Pinpoint the cell where the given text exists, returning its [x, y] midpoint coordinate. 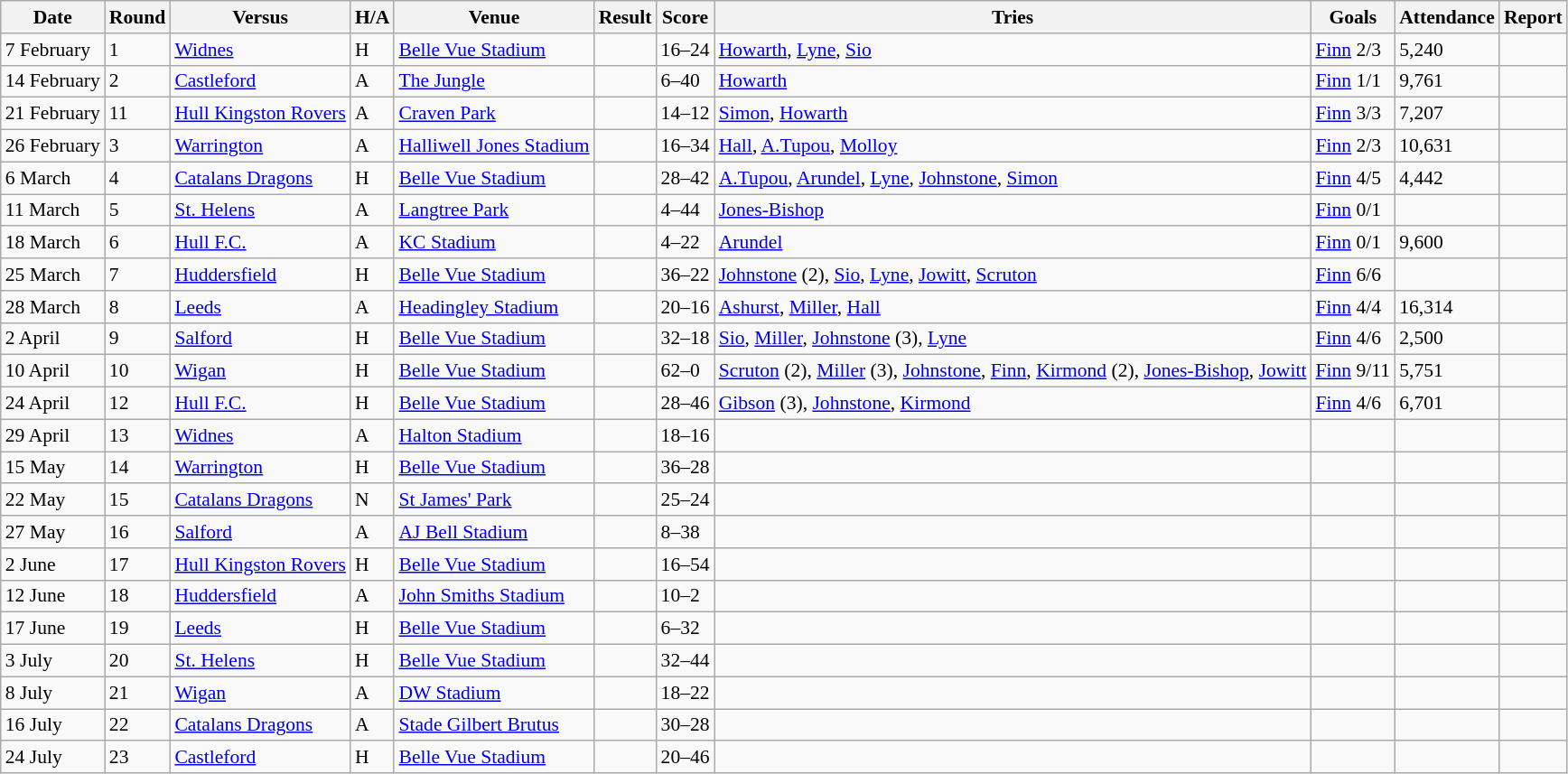
22 May [52, 500]
7 [137, 275]
3 [137, 146]
Simon, Howarth [1013, 114]
36–22 [686, 275]
Report [1534, 17]
19 [137, 629]
5 [137, 210]
20–46 [686, 758]
10–2 [686, 596]
2 [137, 81]
14–12 [686, 114]
26 February [52, 146]
36–28 [686, 468]
8–38 [686, 532]
7 February [52, 50]
8 July [52, 693]
6–40 [686, 81]
28 March [52, 307]
4 [137, 178]
9 [137, 339]
11 March [52, 210]
Arundel [1013, 243]
2,500 [1447, 339]
4,442 [1447, 178]
Langtree Park [493, 210]
Scruton (2), Miller (3), Johnstone, Finn, Kirmond (2), Jones-Bishop, Jowitt [1013, 371]
Result [625, 17]
24 July [52, 758]
16,314 [1447, 307]
Gibson (3), Johnstone, Kirmond [1013, 404]
Halliwell Jones Stadium [493, 146]
18 [137, 596]
St James' Park [493, 500]
23 [137, 758]
KC Stadium [493, 243]
6 March [52, 178]
7,207 [1447, 114]
Headingley Stadium [493, 307]
16–34 [686, 146]
21 February [52, 114]
9,761 [1447, 81]
8 [137, 307]
Tries [1013, 17]
10,631 [1447, 146]
20–16 [686, 307]
10 April [52, 371]
25–24 [686, 500]
N [372, 500]
16–54 [686, 564]
Finn 6/6 [1353, 275]
Finn 3/3 [1353, 114]
4–44 [686, 210]
Versus [260, 17]
Finn 1/1 [1353, 81]
16 [137, 532]
AJ Bell Stadium [493, 532]
13 [137, 435]
Date [52, 17]
DW Stadium [493, 693]
18–16 [686, 435]
3 July [52, 661]
Howarth [1013, 81]
22 [137, 725]
12 [137, 404]
5,751 [1447, 371]
24 April [52, 404]
15 May [52, 468]
Score [686, 17]
25 March [52, 275]
20 [137, 661]
14 February [52, 81]
2 April [52, 339]
The Jungle [493, 81]
12 June [52, 596]
28–42 [686, 178]
4–22 [686, 243]
Sio, Miller, Johnstone (3), Lyne [1013, 339]
Goals [1353, 17]
Johnstone (2), Sio, Lyne, Jowitt, Scruton [1013, 275]
Howarth, Lyne, Sio [1013, 50]
Craven Park [493, 114]
17 June [52, 629]
9,600 [1447, 243]
Finn 9/11 [1353, 371]
Hall, A.Tupou, Molloy [1013, 146]
A.Tupou, Arundel, Lyne, Johnstone, Simon [1013, 178]
16–24 [686, 50]
29 April [52, 435]
Halton Stadium [493, 435]
30–28 [686, 725]
11 [137, 114]
14 [137, 468]
2 June [52, 564]
32–44 [686, 661]
28–46 [686, 404]
17 [137, 564]
18 March [52, 243]
16 July [52, 725]
Finn 4/5 [1353, 178]
John Smiths Stadium [493, 596]
Finn 4/4 [1353, 307]
6–32 [686, 629]
5,240 [1447, 50]
Round [137, 17]
Venue [493, 17]
21 [137, 693]
1 [137, 50]
Ashurst, Miller, Hall [1013, 307]
Attendance [1447, 17]
62–0 [686, 371]
Jones-Bishop [1013, 210]
H/A [372, 17]
27 May [52, 532]
10 [137, 371]
6 [137, 243]
Stade Gilbert Brutus [493, 725]
6,701 [1447, 404]
32–18 [686, 339]
15 [137, 500]
18–22 [686, 693]
